Extract the (X, Y) coordinate from the center of the cell holding the provided text.  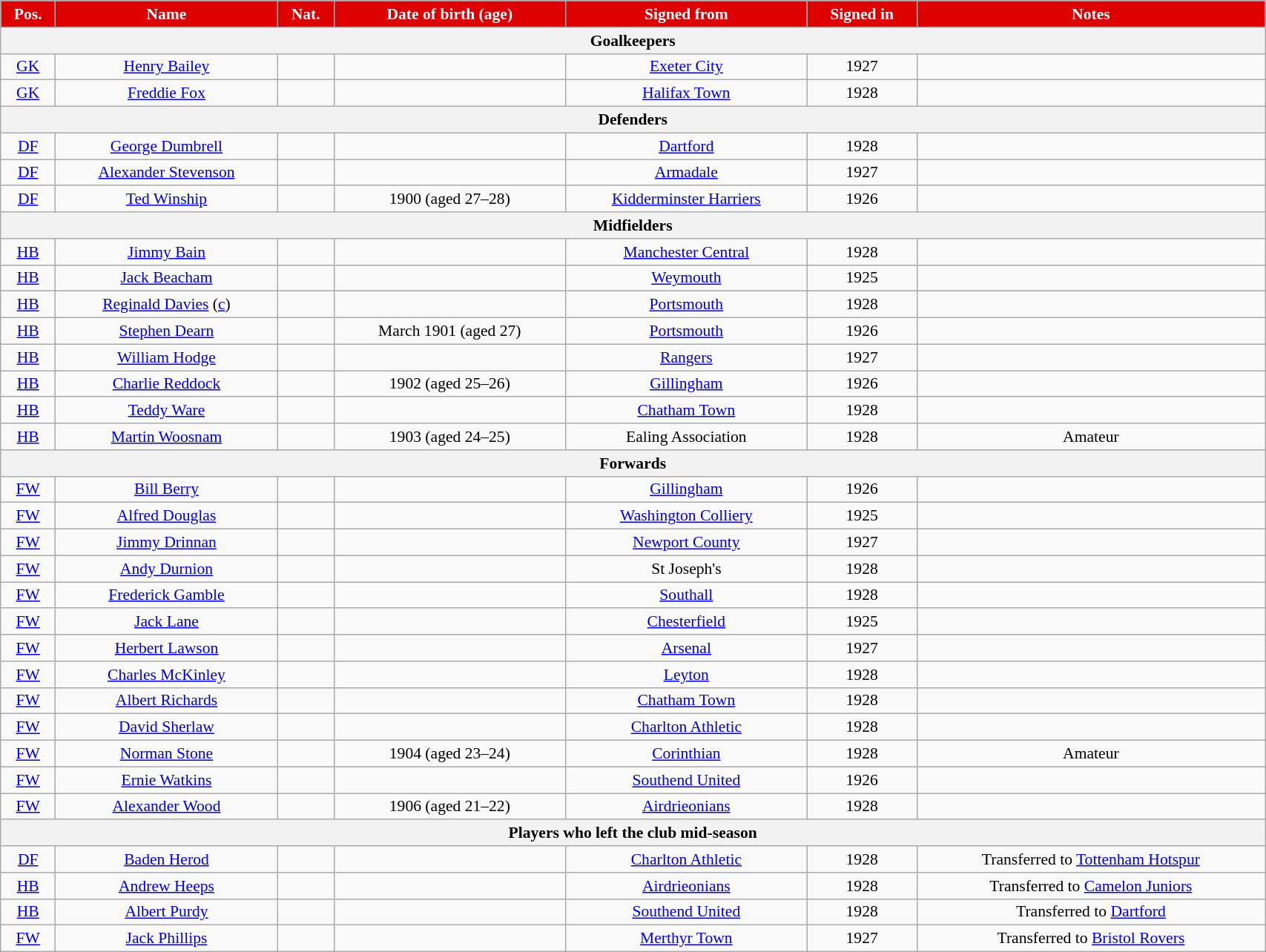
Baden Herod (167, 859)
Transferred to Bristol Rovers (1091, 939)
Signed from (687, 14)
Name (167, 14)
Albert Richards (167, 701)
Teddy Ware (167, 411)
Goalkeepers (633, 41)
Jack Beacham (167, 278)
Martin Woosnam (167, 437)
Merthyr Town (687, 939)
Henry Bailey (167, 67)
Andy Durnion (167, 569)
David Sherlaw (167, 727)
Exeter City (687, 67)
Stephen Dearn (167, 331)
Alfred Douglas (167, 516)
Arsenal (687, 648)
St Joseph's (687, 569)
Leyton (687, 675)
Reginald Davies (c) (167, 305)
Dartford (687, 146)
Albert Purdy (167, 912)
Jack Lane (167, 622)
Jack Phillips (167, 939)
Newport County (687, 543)
Halifax Town (687, 93)
Charles McKinley (167, 675)
Forwards (633, 463)
George Dumbrell (167, 146)
Transferred to Dartford (1091, 912)
Armadale (687, 173)
Andrew Heeps (167, 886)
March 1901 (aged 27) (449, 331)
Nat. (306, 14)
Transferred to Camelon Juniors (1091, 886)
Weymouth (687, 278)
Transferred to Tottenham Hotspur (1091, 859)
William Hodge (167, 357)
Alexander Wood (167, 807)
Notes (1091, 14)
1904 (aged 23–24) (449, 754)
Jimmy Drinnan (167, 543)
Washington Colliery (687, 516)
Signed in (862, 14)
Pos. (28, 14)
Alexander Stevenson (167, 173)
Ernie Watkins (167, 780)
Ted Winship (167, 199)
Herbert Lawson (167, 648)
Players who left the club mid-season (633, 833)
1902 (aged 25–26) (449, 384)
Frederick Gamble (167, 595)
Defenders (633, 120)
Kidderminster Harriers (687, 199)
Freddie Fox (167, 93)
1900 (aged 27–28) (449, 199)
Norman Stone (167, 754)
Chesterfield (687, 622)
Bill Berry (167, 489)
1906 (aged 21–22) (449, 807)
Jimmy Bain (167, 252)
Rangers (687, 357)
Midfielders (633, 225)
1903 (aged 24–25) (449, 437)
Southall (687, 595)
Ealing Association (687, 437)
Charlie Reddock (167, 384)
Date of birth (age) (449, 14)
Corinthian (687, 754)
Manchester Central (687, 252)
